Extract the [X, Y] coordinate from the center of the cell holding the provided text.  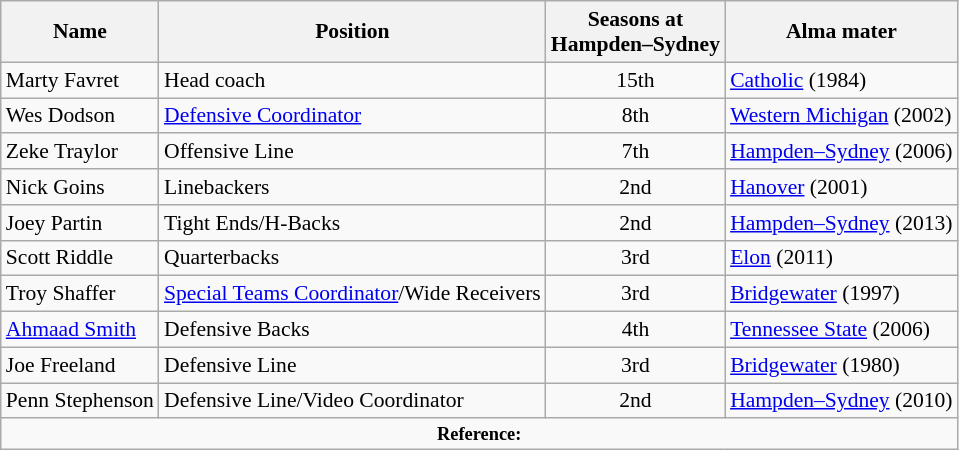
Seasons atHampden–Sydney [636, 32]
Head coach [352, 80]
Quarterbacks [352, 258]
Elon (2011) [842, 258]
Hampden–Sydney (2010) [842, 401]
Defensive Coordinator [352, 116]
Western Michigan (2002) [842, 116]
Special Teams Coordinator/Wide Receivers [352, 294]
Alma mater [842, 32]
15th [636, 80]
Bridgewater (1997) [842, 294]
Troy Shaffer [80, 294]
Hampden–Sydney (2013) [842, 223]
Scott Riddle [80, 258]
4th [636, 330]
Name [80, 32]
Defensive Line [352, 365]
Offensive Line [352, 152]
Tennessee State (2006) [842, 330]
Defensive Backs [352, 330]
Tight Ends/H-Backs [352, 223]
Joey Partin [80, 223]
Defensive Line/Video Coordinator [352, 401]
7th [636, 152]
Wes Dodson [80, 116]
Bridgewater (1980) [842, 365]
Ahmaad Smith [80, 330]
Zeke Traylor [80, 152]
Hanover (2001) [842, 187]
Position [352, 32]
Reference: [480, 434]
Joe Freeland [80, 365]
Hampden–Sydney (2006) [842, 152]
Linebackers [352, 187]
8th [636, 116]
Catholic (1984) [842, 80]
Marty Favret [80, 80]
Nick Goins [80, 187]
Penn Stephenson [80, 401]
